Determine the (X, Y) coordinate at the center of the cell enclosing the given text.  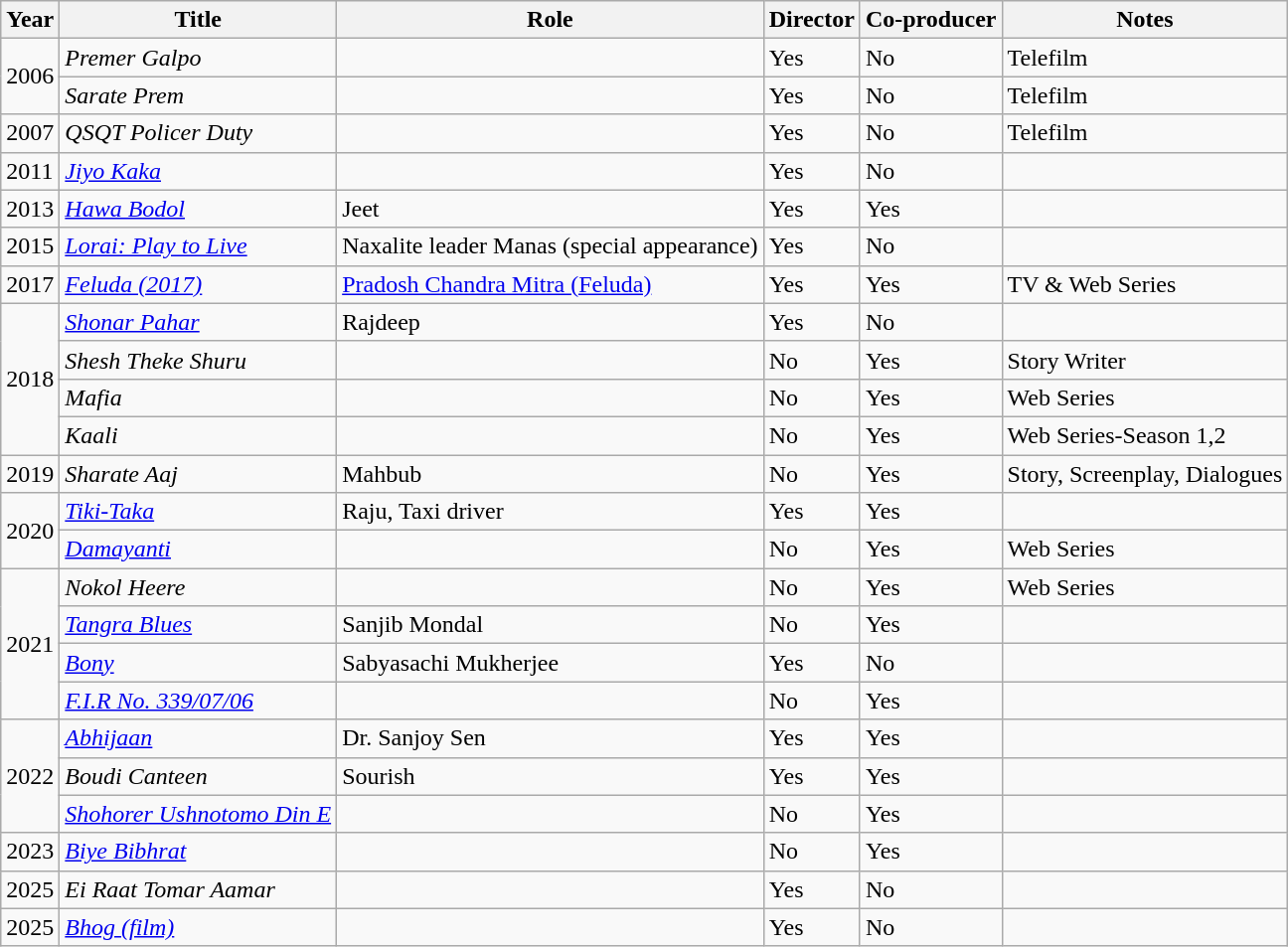
Shohorer Ushnotomo Din E (199, 814)
Director (811, 20)
TV & Web Series (1145, 284)
Ei Raat Tomar Aamar (199, 889)
Sourish (551, 776)
Lorai: Play to Live (199, 246)
Feluda (2017) (199, 284)
Bhog (film) (199, 927)
Sanjib Mondal (551, 625)
Title (199, 20)
Rajdeep (551, 322)
Hawa Bodol (199, 209)
Nokol Heere (199, 587)
Year (30, 20)
Sharate Aaj (199, 474)
Shesh Theke Shuru (199, 360)
2023 (30, 852)
2022 (30, 776)
Boudi Canteen (199, 776)
2011 (30, 171)
Sabyasachi Mukherjee (551, 663)
Damayanti (199, 550)
Story, Screenplay, Dialogues (1145, 474)
Jiyo Kaka (199, 171)
Sarate Prem (199, 95)
Raju, Taxi driver (551, 512)
2007 (30, 133)
Notes (1145, 20)
Co-producer (930, 20)
Tiki-Taka (199, 512)
Web Series-Season 1,2 (1145, 435)
Naxalite leader Manas (special appearance) (551, 246)
F.I.R No. 339/07/06 (199, 701)
Shonar Pahar (199, 322)
2018 (30, 379)
QSQT Policer Duty (199, 133)
Jeet (551, 209)
2015 (30, 246)
2013 (30, 209)
2017 (30, 284)
Premer Galpo (199, 58)
Mahbub (551, 474)
Abhijaan (199, 738)
Bony (199, 663)
Mafia (199, 397)
2021 (30, 644)
Role (551, 20)
Biye Bibhrat (199, 852)
Story Writer (1145, 360)
Dr. Sanjoy Sen (551, 738)
Pradosh Chandra Mitra (Feluda) (551, 284)
2020 (30, 531)
Kaali (199, 435)
2006 (30, 77)
2019 (30, 474)
Tangra Blues (199, 625)
